Return [x, y] of the center of cell containing provided text 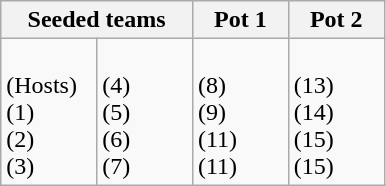
Seeded teams [97, 20]
(13) (14) (15) (15) [336, 112]
(4) (5) (6) (7) [145, 112]
(Hosts) (1) (2) (3) [49, 112]
Pot 1 [240, 20]
Pot 2 [336, 20]
(8) (9) (11) (11) [240, 112]
